Locate the cell with the specified text and output its (X, Y) center coordinate. 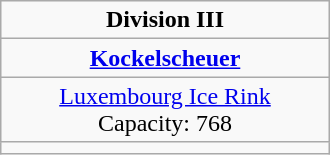
Luxembourg Ice RinkCapacity: 768 (165, 110)
Division III (165, 20)
Kockelscheuer (165, 58)
